Scan for the cell matching the given text and deliver its [X, Y] coordinate at center. 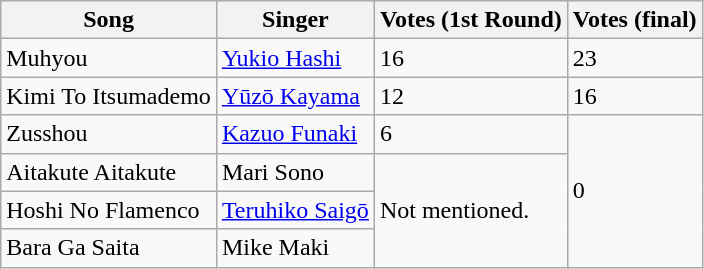
Kazuo Funaki [295, 134]
Mari Sono [295, 172]
Kimi To Itsumademo [109, 96]
Votes (final) [634, 20]
Teruhiko Saigō [295, 210]
6 [470, 134]
0 [634, 191]
Hoshi No Flamenco [109, 210]
Not mentioned. [470, 210]
Yūzō Kayama [295, 96]
12 [470, 96]
Mike Maki [295, 248]
Singer [295, 20]
Muhyou [109, 58]
Votes (1st Round) [470, 20]
Bara Ga Saita [109, 248]
Zusshou [109, 134]
Aitakute Aitakute [109, 172]
23 [634, 58]
Song [109, 20]
Yukio Hashi [295, 58]
